Capture the cell that displays the provided text and extract its [x, y] central coordinate. 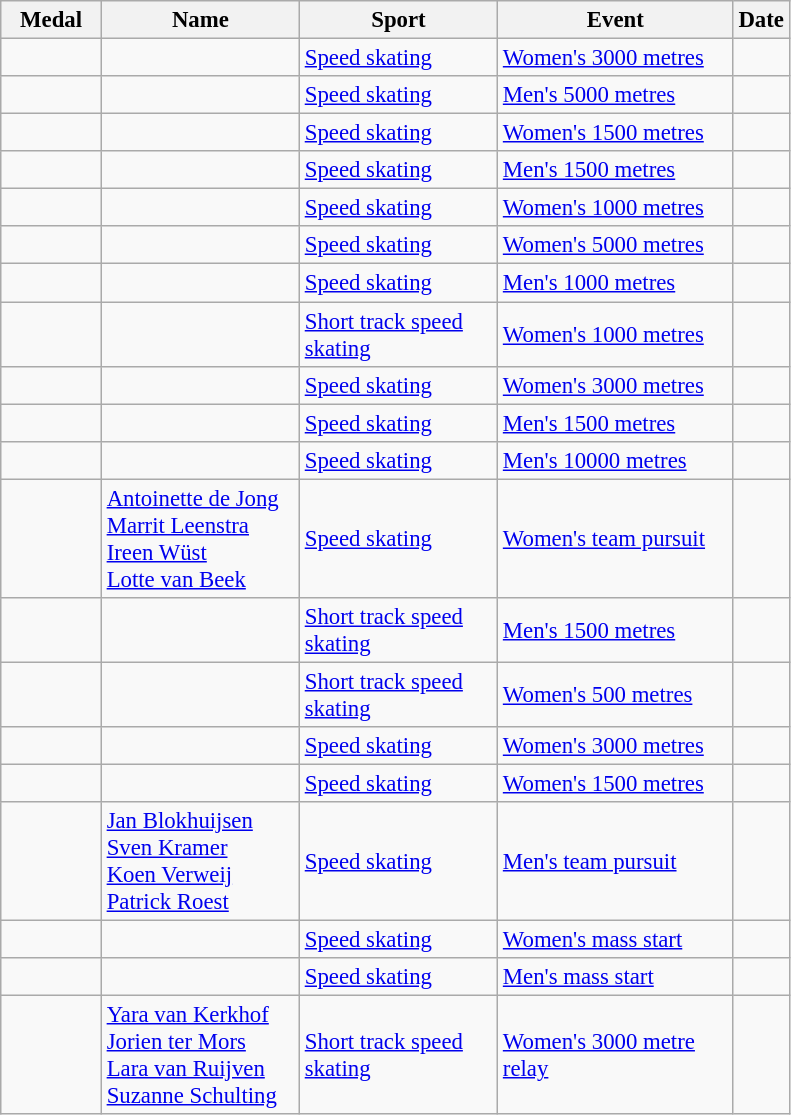
Women's mass start [616, 940]
Men's 1000 metres [616, 283]
Name [200, 20]
Women's 500 metres [616, 694]
Yara van KerkhofJorien ter MorsLara van RuijvenSuzanne Schulting [200, 1056]
Men's mass start [616, 977]
Jan BlokhuijsenSven KramerKoen VerweijPatrick Roest [200, 862]
Women's team pursuit [616, 538]
Event [616, 20]
Women's 5000 metres [616, 245]
Women's 3000 metre relay [616, 1056]
Medal [52, 20]
Men's team pursuit [616, 862]
Sport [398, 20]
Men's 5000 metres [616, 95]
Men's 10000 metres [616, 460]
Date [761, 20]
Antoinette de JongMarrit LeenstraIreen WüstLotte van Beek [200, 538]
